Scan for the cell matching the given text and deliver its [x, y] coordinate at center. 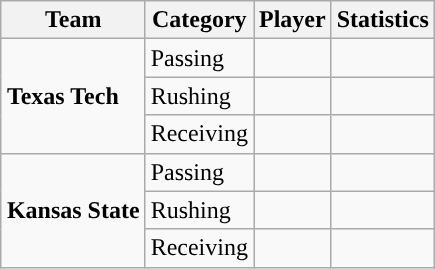
Kansas State [73, 210]
Statistics [382, 20]
Category [199, 20]
Texas Tech [73, 96]
Team [73, 20]
Player [293, 20]
